Determine the [x, y] coordinate at the center of the cell enclosing the given text.  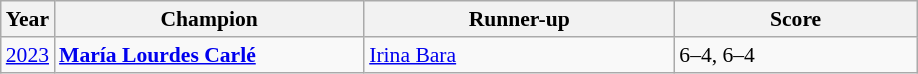
María Lourdes Carlé [209, 55]
Year [28, 19]
Score [796, 19]
Irina Bara [519, 55]
Runner-up [519, 19]
6–4, 6–4 [796, 55]
2023 [28, 55]
Champion [209, 19]
